Provide the (x, y) coordinate of the cell's center where the given text is located.  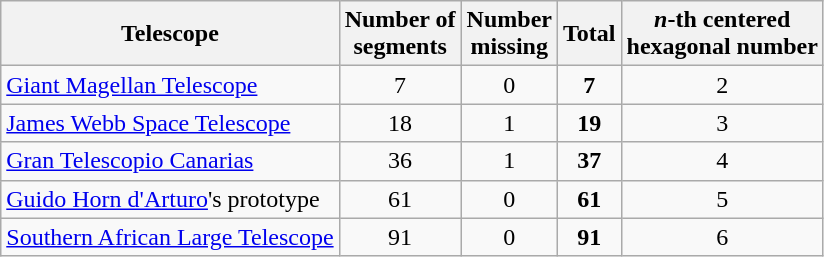
2 (722, 85)
Gran Telescopio Canarias (170, 161)
Total (589, 34)
Telescope (170, 34)
Southern African Large Telescope (170, 237)
36 (400, 161)
n-th centeredhexagonal number (722, 34)
19 (589, 123)
37 (589, 161)
5 (722, 199)
James Webb Space Telescope (170, 123)
Guido Horn d'Arturo's prototype (170, 199)
3 (722, 123)
6 (722, 237)
18 (400, 123)
Numbermissing (509, 34)
Giant Magellan Telescope (170, 85)
4 (722, 161)
Number ofsegments (400, 34)
